Capture the cell that displays the provided text and extract its (X, Y) central coordinate. 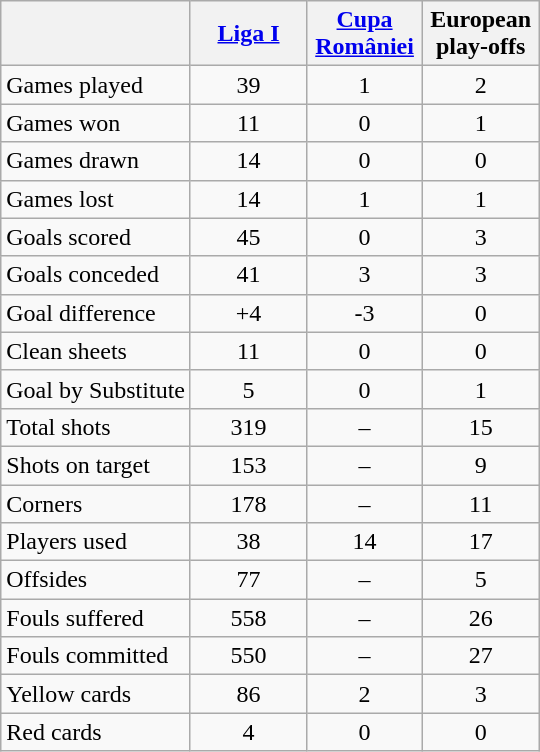
Fouls committed (96, 656)
European play-offs (481, 34)
Fouls suffered (96, 618)
Liga I (248, 34)
38 (248, 542)
Goal by Substitute (96, 389)
Total shots (96, 427)
86 (248, 694)
Cupa României (365, 34)
153 (248, 465)
Games lost (96, 199)
45 (248, 237)
17 (481, 542)
Games played (96, 85)
+4 (248, 313)
558 (248, 618)
Games drawn (96, 161)
77 (248, 580)
Games won (96, 123)
319 (248, 427)
15 (481, 427)
550 (248, 656)
39 (248, 85)
Goal difference (96, 313)
178 (248, 503)
26 (481, 618)
Goals conceded (96, 275)
4 (248, 732)
Clean sheets (96, 351)
-3 (365, 313)
Yellow cards (96, 694)
41 (248, 275)
Corners (96, 503)
Players used (96, 542)
Goals scored (96, 237)
27 (481, 656)
Red cards (96, 732)
9 (481, 465)
Shots on target (96, 465)
Offsides (96, 580)
